From the cell containing the given text, extract its center point as [x, y] coordinate. 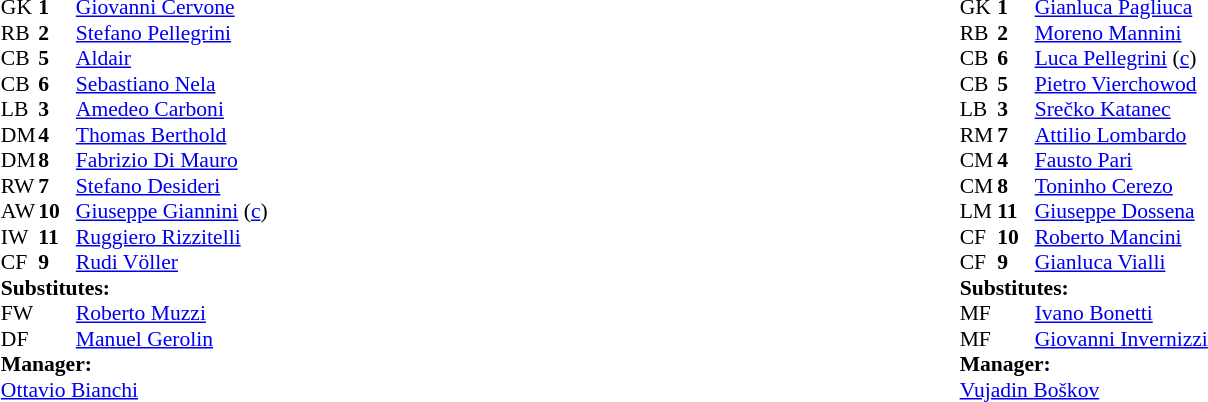
Manuel Gerolin [172, 339]
Stefano Desideri [172, 186]
Gianluca Vialli [1122, 263]
Giovanni Invernizzi [1122, 339]
RW [20, 186]
Attilio Lombardo [1122, 135]
FW [20, 313]
Roberto Mancini [1122, 237]
Giuseppe Giannini (c) [172, 211]
AW [20, 211]
Thomas Berthold [172, 135]
LM [979, 211]
Giuseppe Dossena [1122, 211]
Roberto Muzzi [172, 313]
Toninho Cerezo [1122, 186]
Pietro Vierchowod [1122, 84]
Fabrizio Di Mauro [172, 161]
Aldair [172, 59]
Rudi Völler [172, 263]
RM [979, 135]
Ruggiero Rizzitelli [172, 237]
Moreno Mannini [1122, 33]
Stefano Pellegrini [172, 33]
Sebastiano Nela [172, 84]
IW [20, 237]
Srečko Katanec [1122, 109]
Ivano Bonetti [1122, 313]
Fausto Pari [1122, 161]
Luca Pellegrini (c) [1122, 59]
DF [20, 339]
Amedeo Carboni [172, 109]
